Return [X, Y] of the center of cell containing provided text 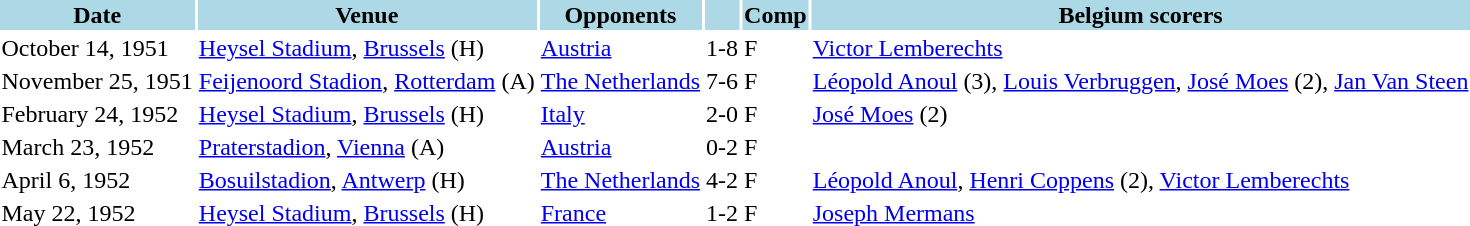
José Moes (2) [1140, 114]
Feijenoord Stadion, Rotterdam (A) [366, 81]
March 23, 1952 [97, 147]
October 14, 1951 [97, 48]
1-8 [722, 48]
Date [97, 15]
Léopold Anoul (3), Louis Verbruggen, José Moes (2), Jan Van Steen [1140, 81]
Victor Lemberechts [1140, 48]
Comp [776, 15]
4-2 [722, 180]
Praterstadion, Vienna (A) [366, 147]
Venue [366, 15]
April 6, 1952 [97, 180]
7-6 [722, 81]
Italy [620, 114]
November 25, 1951 [97, 81]
Léopold Anoul, Henri Coppens (2), Victor Lemberechts [1140, 180]
0-2 [722, 147]
Belgium scorers [1140, 15]
February 24, 1952 [97, 114]
Opponents [620, 15]
2-0 [722, 114]
Bosuilstadion, Antwerp (H) [366, 180]
